Find where the given text appears and provide that cell's center as (x, y) coordinate. 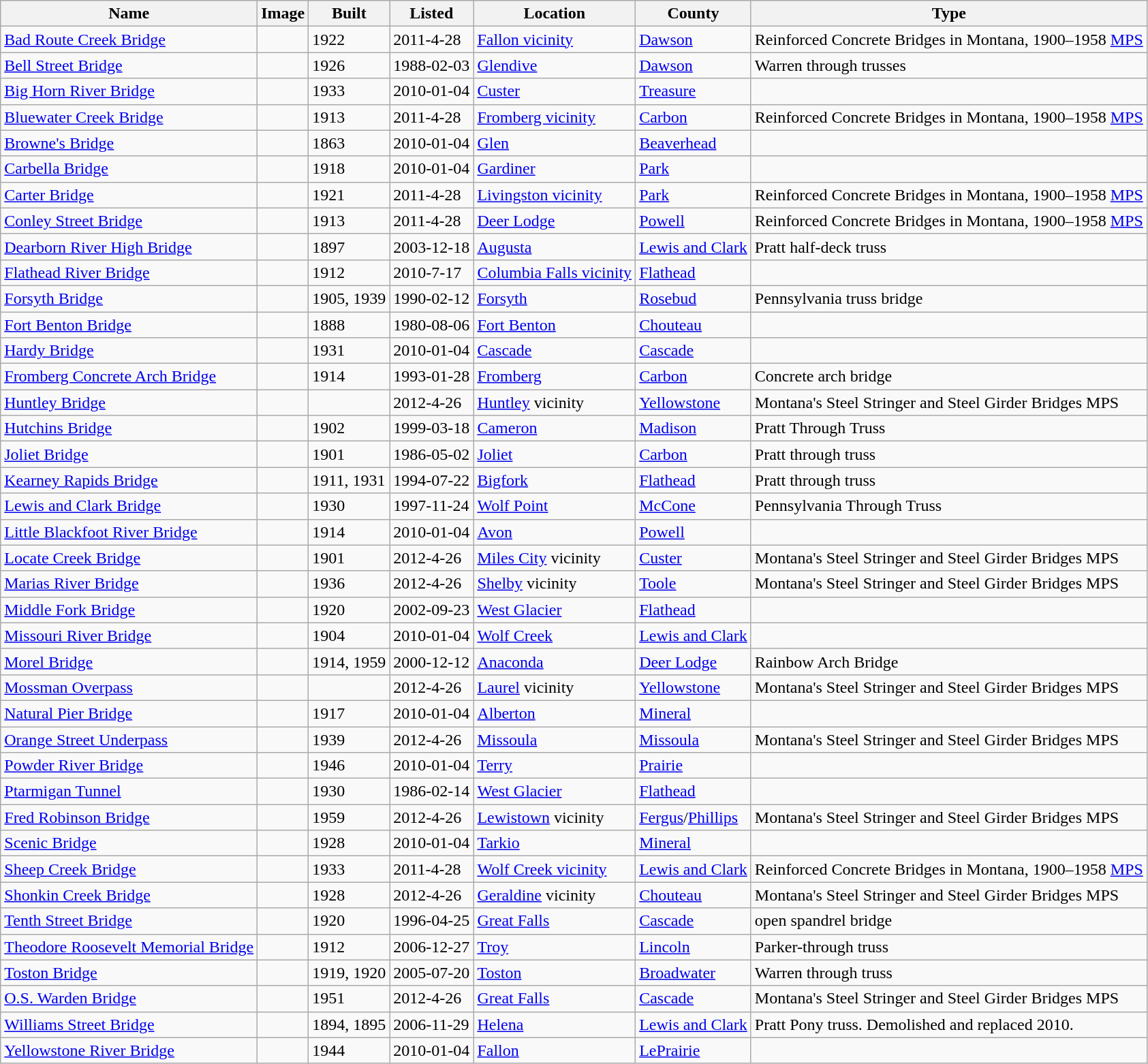
Marias River Bridge (129, 584)
Toston (555, 973)
1946 (349, 766)
Fromberg Concrete Arch Bridge (129, 377)
Glendive (555, 65)
Pratt Through Truss (948, 428)
Forsyth Bridge (129, 298)
Fallon (555, 1050)
Conley Street Bridge (129, 221)
Mossman Overpass (129, 687)
1936 (349, 584)
Terry (555, 766)
1904 (349, 636)
Rosebud (694, 298)
Browne's Bridge (129, 143)
Hutchins Bridge (129, 428)
Flathead River Bridge (129, 272)
1999-03-18 (432, 428)
2000-12-12 (432, 661)
1897 (349, 247)
Huntley vicinity (555, 403)
Pennsylvania Through Truss (948, 506)
Geraldine vicinity (555, 895)
1911, 1931 (349, 480)
Middle Fork Bridge (129, 610)
Prairie (694, 766)
open spandrel bridge (948, 921)
Tenth Street Bridge (129, 921)
Kearney Rapids Bridge (129, 480)
Fort Benton (555, 325)
LePrairie (694, 1050)
1921 (349, 195)
Name (129, 14)
Image (283, 14)
Type (948, 14)
1996-04-25 (432, 921)
Fred Robinson Bridge (129, 817)
Scenic Bridge (129, 843)
1980-08-06 (432, 325)
Gardiner (555, 169)
Lewistown vicinity (555, 817)
Shelby vicinity (555, 584)
Avon (555, 532)
Columbia Falls vicinity (555, 272)
Bad Route Creek Bridge (129, 40)
County (694, 14)
Laurel vicinity (555, 687)
Bigfork (555, 480)
2005-07-20 (432, 973)
Pennsylvania truss bridge (948, 298)
Helena (555, 1024)
1926 (349, 65)
Locate Creek Bridge (129, 558)
Warren through truss (948, 973)
Wolf Creek vicinity (555, 869)
Huntley Bridge (129, 403)
1894, 1895 (349, 1024)
2003-12-18 (432, 247)
Hardy Bridge (129, 351)
Built (349, 14)
1993-01-28 (432, 377)
1918 (349, 169)
Alberton (555, 713)
1959 (349, 817)
2006-12-27 (432, 947)
2002-09-23 (432, 610)
Location (555, 14)
Parker-through truss (948, 947)
Rainbow Arch Bridge (948, 661)
Fromberg (555, 377)
1986-05-02 (432, 454)
1997-11-24 (432, 506)
Sheep Creek Bridge (129, 869)
1939 (349, 739)
Yellowstone River Bridge (129, 1050)
Shonkin Creek Bridge (129, 895)
1986-02-14 (432, 792)
1905, 1939 (349, 298)
Williams Street Bridge (129, 1024)
Warren through trusses (948, 65)
1922 (349, 40)
Missouri River Bridge (129, 636)
1863 (349, 143)
Natural Pier Bridge (129, 713)
Beaverhead (694, 143)
Dearborn River High Bridge (129, 247)
Anaconda (555, 661)
Powder River Bridge (129, 766)
Madison (694, 428)
Glen (555, 143)
Forsyth (555, 298)
1988-02-03 (432, 65)
Toston Bridge (129, 973)
Treasure (694, 91)
Concrete arch bridge (948, 377)
1944 (349, 1050)
1931 (349, 351)
Wolf Point (555, 506)
Broadwater (694, 973)
Carter Bridge (129, 195)
Pratt Pony truss. Demolished and replaced 2010. (948, 1024)
Little Blackfoot River Bridge (129, 532)
1917 (349, 713)
Fergus/Phillips (694, 817)
Bell Street Bridge (129, 65)
2006-11-29 (432, 1024)
1994-07-22 (432, 480)
Pratt half-deck truss (948, 247)
Miles City vicinity (555, 558)
Ptarmigan Tunnel (129, 792)
Fort Benton Bridge (129, 325)
1951 (349, 999)
1990-02-12 (432, 298)
1902 (349, 428)
Bluewater Creek Bridge (129, 117)
Cameron (555, 428)
Carbella Bridge (129, 169)
1888 (349, 325)
Troy (555, 947)
Lincoln (694, 947)
1919, 1920 (349, 973)
Joliet (555, 454)
Listed (432, 14)
2010-7-17 (432, 272)
Lewis and Clark Bridge (129, 506)
Big Horn River Bridge (129, 91)
McCone (694, 506)
Wolf Creek (555, 636)
Augusta (555, 247)
Joliet Bridge (129, 454)
Fromberg vicinity (555, 117)
O.S. Warden Bridge (129, 999)
1914, 1959 (349, 661)
Livingston vicinity (555, 195)
Toole (694, 584)
Fallon vicinity (555, 40)
Theodore Roosevelt Memorial Bridge (129, 947)
Morel Bridge (129, 661)
Tarkio (555, 843)
Orange Street Underpass (129, 739)
